Locate the cell with the specified text and output its [X, Y] center coordinate. 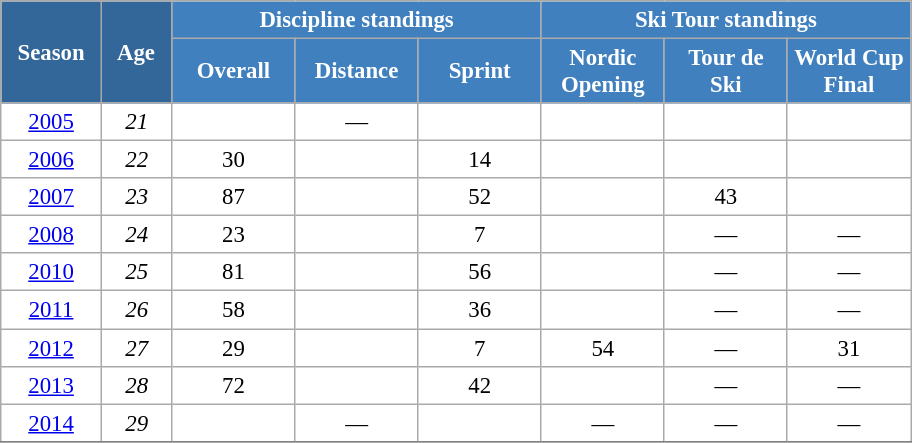
54 [602, 348]
2011 [52, 310]
2013 [52, 385]
21 [136, 122]
Season [52, 52]
2012 [52, 348]
28 [136, 385]
72 [234, 385]
42 [480, 385]
56 [480, 273]
NordicOpening [602, 72]
Tour deSki [726, 72]
22 [136, 160]
87 [234, 197]
24 [136, 235]
World CupFinal [848, 72]
81 [234, 273]
Ski Tour standings [726, 20]
58 [234, 310]
2014 [52, 423]
Distance [356, 72]
2005 [52, 122]
30 [234, 160]
Discipline standings [356, 20]
25 [136, 273]
27 [136, 348]
Age [136, 52]
52 [480, 197]
2007 [52, 197]
26 [136, 310]
14 [480, 160]
2008 [52, 235]
31 [848, 348]
36 [480, 310]
Overall [234, 72]
2006 [52, 160]
Sprint [480, 72]
2010 [52, 273]
43 [726, 197]
